Scan for the cell matching the given text and deliver its (X, Y) coordinate at center. 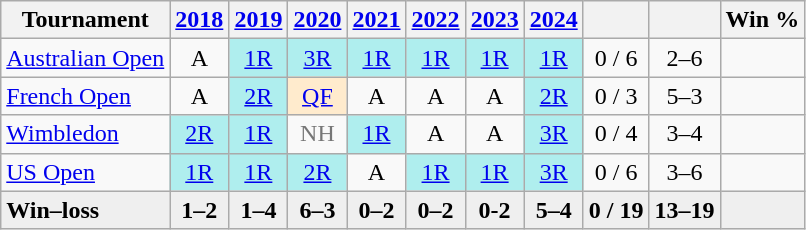
Win % (762, 20)
1–4 (258, 210)
0 / 3 (616, 96)
2019 (258, 20)
2–6 (684, 58)
0 / 19 (616, 210)
5–3 (684, 96)
French Open (86, 96)
2022 (436, 20)
QF (318, 96)
2020 (318, 20)
Tournament (86, 20)
Wimbledon (86, 134)
13–19 (684, 210)
Australian Open (86, 58)
0-2 (494, 210)
US Open (86, 172)
3–6 (684, 172)
6–3 (318, 210)
NH (318, 134)
2023 (494, 20)
2021 (376, 20)
Win–loss (86, 210)
2024 (554, 20)
2018 (200, 20)
3–4 (684, 134)
1–2 (200, 210)
5–4 (554, 210)
0 / 4 (616, 134)
